Detect which cell encompasses the target text, then output its [x, y] center coordinate. 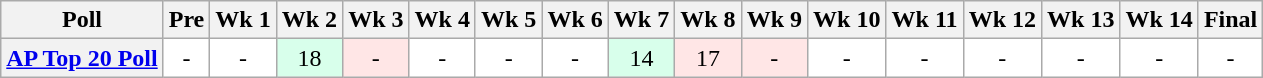
Wk 12 [1002, 20]
AP Top 20 Poll [82, 58]
Wk 8 [708, 20]
Wk 6 [575, 20]
Wk 7 [641, 20]
Wk 4 [442, 20]
Wk 1 [243, 20]
14 [641, 58]
Wk 2 [309, 20]
Final [1230, 20]
Wk 3 [376, 20]
Wk 11 [924, 20]
Wk 13 [1081, 20]
18 [309, 58]
Wk 14 [1159, 20]
Pre [186, 20]
17 [708, 58]
Wk 5 [508, 20]
Poll [82, 20]
Wk 9 [774, 20]
Wk 10 [847, 20]
